Identify which cell holds the provided text, then report its [x, y] central coordinate. 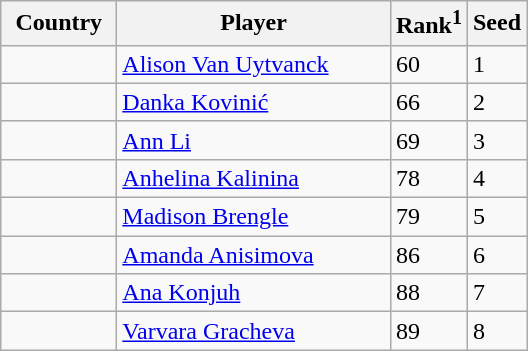
1 [496, 64]
Ana Konjuh [254, 293]
88 [428, 293]
Ann Li [254, 140]
7 [496, 293]
Rank1 [428, 24]
78 [428, 178]
Seed [496, 24]
66 [428, 102]
89 [428, 331]
Amanda Anisimova [254, 255]
8 [496, 331]
6 [496, 255]
2 [496, 102]
Danka Kovinić [254, 102]
Player [254, 24]
3 [496, 140]
Madison Brengle [254, 217]
Alison Van Uytvanck [254, 64]
Anhelina Kalinina [254, 178]
5 [496, 217]
60 [428, 64]
79 [428, 217]
69 [428, 140]
86 [428, 255]
Varvara Gracheva [254, 331]
Country [59, 24]
4 [496, 178]
